Scan for the cell matching the given text and deliver its [X, Y] coordinate at center. 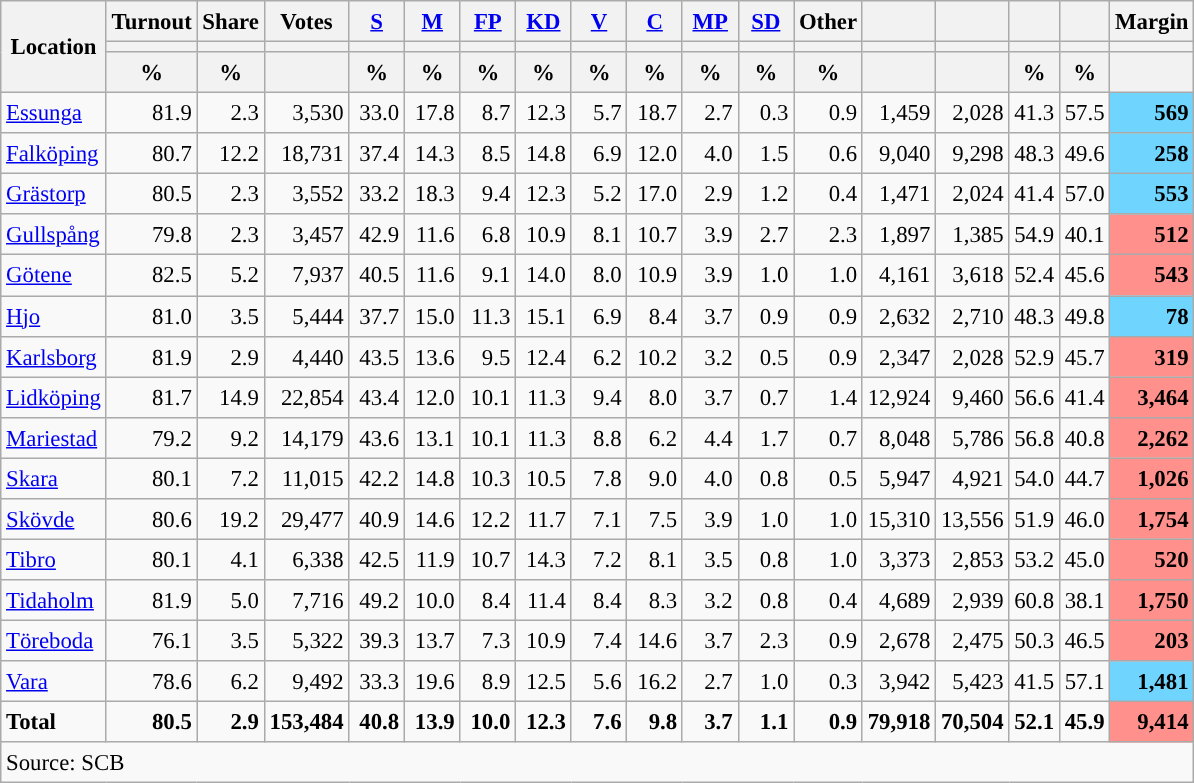
12.4 [544, 356]
1,026 [1152, 478]
1,750 [1152, 600]
45.7 [1084, 356]
Tidaholm [54, 600]
15,310 [898, 520]
8,048 [898, 438]
4,689 [898, 600]
Hjo [54, 316]
11.7 [544, 520]
81.7 [152, 398]
319 [1152, 356]
6.8 [488, 234]
Share [230, 22]
38.1 [1084, 600]
49.8 [1084, 316]
13.6 [432, 356]
45.6 [1084, 276]
8.3 [655, 600]
7.6 [599, 722]
543 [1152, 276]
56.6 [1034, 398]
13.1 [432, 438]
2,678 [898, 640]
2,024 [972, 194]
15.0 [432, 316]
3,373 [898, 560]
Total [54, 722]
Source: SCB [598, 762]
9.2 [230, 438]
13,556 [972, 520]
3,457 [306, 234]
3,530 [306, 114]
FP [488, 22]
9.1 [488, 276]
Margin [1152, 22]
3,942 [898, 682]
553 [1152, 194]
2,262 [1152, 438]
Skövde [54, 520]
50.3 [1034, 640]
5,947 [898, 478]
13.7 [432, 640]
5,423 [972, 682]
9,460 [972, 398]
S [377, 22]
43.6 [377, 438]
42.9 [377, 234]
37.7 [377, 316]
3,552 [306, 194]
9.5 [488, 356]
60.8 [1034, 600]
153,484 [306, 722]
14,179 [306, 438]
19.6 [432, 682]
1.4 [828, 398]
49.6 [1084, 154]
17.0 [655, 194]
37.4 [377, 154]
52.4 [1034, 276]
15.1 [544, 316]
70,504 [972, 722]
10.3 [488, 478]
53.2 [1034, 560]
Töreboda [54, 640]
45.9 [1084, 722]
4.1 [230, 560]
8.8 [599, 438]
43.5 [377, 356]
8.9 [488, 682]
1,897 [898, 234]
11.9 [432, 560]
9,298 [972, 154]
Turnout [152, 22]
C [655, 22]
79,918 [898, 722]
79.8 [152, 234]
Gullspång [54, 234]
82.5 [152, 276]
1,459 [898, 114]
6,338 [306, 560]
40.1 [1084, 234]
80.6 [152, 520]
12.5 [544, 682]
Götene [54, 276]
Vara [54, 682]
76.1 [152, 640]
46.0 [1084, 520]
40.9 [377, 520]
33.2 [377, 194]
7,716 [306, 600]
12,924 [898, 398]
39.3 [377, 640]
7,937 [306, 276]
M [432, 22]
5,322 [306, 640]
4.4 [710, 438]
Karlsborg [54, 356]
2,710 [972, 316]
18.7 [655, 114]
13.9 [432, 722]
33.3 [377, 682]
11.4 [544, 600]
MP [710, 22]
569 [1152, 114]
203 [1152, 640]
19.2 [230, 520]
22,854 [306, 398]
4,161 [898, 276]
9.0 [655, 478]
0.6 [828, 154]
Tibro [54, 560]
1,385 [972, 234]
10.5 [544, 478]
5,444 [306, 316]
Other [828, 22]
1,481 [1152, 682]
54.9 [1034, 234]
Skara [54, 478]
9,492 [306, 682]
10.2 [655, 356]
1.7 [766, 438]
Mariestad [54, 438]
8.7 [488, 114]
512 [1152, 234]
81.0 [152, 316]
80.7 [152, 154]
52.1 [1034, 722]
5.7 [599, 114]
Essunga [54, 114]
SD [766, 22]
33.0 [377, 114]
5.0 [230, 600]
44.7 [1084, 478]
78.6 [152, 682]
8.5 [488, 154]
2,939 [972, 600]
79.2 [152, 438]
1,754 [1152, 520]
17.8 [432, 114]
57.0 [1084, 194]
3,618 [972, 276]
42.2 [377, 478]
9,414 [1152, 722]
520 [1152, 560]
14.0 [544, 276]
1.1 [766, 722]
43.4 [377, 398]
18,731 [306, 154]
5,786 [972, 438]
7.4 [599, 640]
3,464 [1152, 398]
54.0 [1034, 478]
7.8 [599, 478]
41.5 [1034, 682]
9,040 [898, 154]
4,921 [972, 478]
5.6 [599, 682]
2,347 [898, 356]
Lidköping [54, 398]
4,440 [306, 356]
1,471 [898, 194]
KD [544, 22]
14.9 [230, 398]
52.9 [1034, 356]
49.2 [377, 600]
41.3 [1034, 114]
Location [54, 47]
1.5 [766, 154]
Grästorp [54, 194]
42.5 [377, 560]
V [599, 22]
2,475 [972, 640]
56.8 [1034, 438]
Falköping [54, 154]
16.2 [655, 682]
7.5 [655, 520]
51.9 [1034, 520]
78 [1152, 316]
18.3 [432, 194]
11,015 [306, 478]
2,632 [898, 316]
40.5 [377, 276]
7.3 [488, 640]
29,477 [306, 520]
9.8 [655, 722]
258 [1152, 154]
46.5 [1084, 640]
57.1 [1084, 682]
1.2 [766, 194]
7.1 [599, 520]
57.5 [1084, 114]
Votes [306, 22]
45.0 [1084, 560]
2,853 [972, 560]
